Provide the (x, y) coordinate of the cell's center where the given text is located.  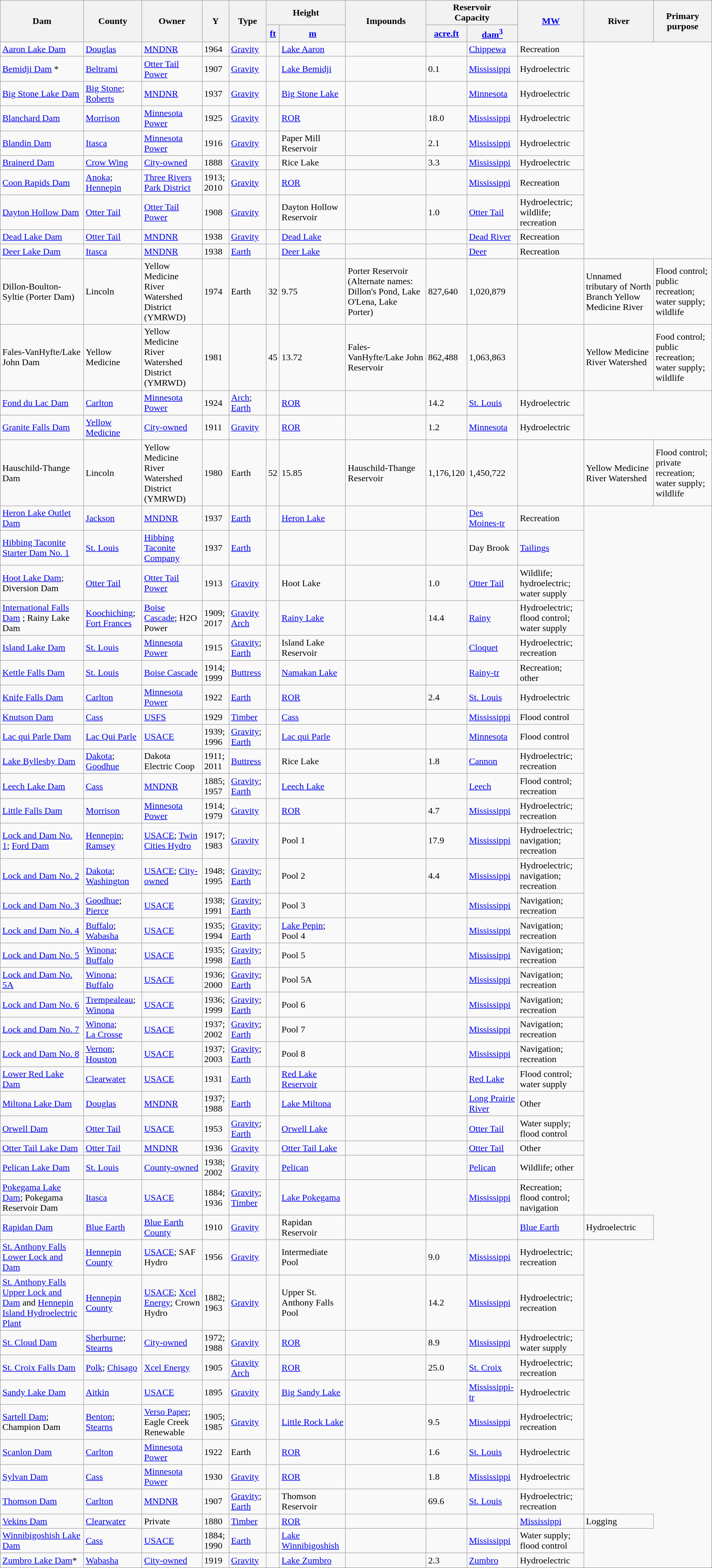
Jackson (113, 518)
1910 (215, 1227)
Lake Miltona (313, 1104)
Hauschild-Thange Reservoir (386, 472)
Boise Cascade (172, 673)
Hoot Lake (313, 583)
1938; 1991 (215, 905)
Heron Lake (313, 518)
69.6 (447, 1502)
1981 (215, 358)
St. Cloud Dam (42, 1343)
1.6 (447, 1452)
Scanlon Dam (42, 1452)
Thomson Reservoir (313, 1502)
Wabasha (113, 1560)
1931 (215, 1079)
1885; 1957 (215, 786)
Flood control; private recreation; water supply; wildlife (682, 472)
Dead Lake Dam (42, 237)
Logging (618, 1521)
Winnibigoshish Lake Dam (42, 1541)
Chippewa (492, 49)
1905; 1985 (215, 1422)
1917; 1983 (215, 841)
1911 (215, 428)
1.2 (447, 428)
acre.ft (447, 33)
USACE; SAF Hydro (172, 1257)
1916 (215, 143)
m (313, 33)
Orwell Lake (313, 1128)
Pool 7 (313, 1029)
Pool 1 (313, 841)
Type (248, 21)
Red Lake Reservoir (313, 1079)
Trempealeau; Winona (113, 1004)
9.75 (313, 291)
Island Lake Dam (42, 648)
St. Anthony Falls Upper Lock and Dam and Hennepin Island Hydroelectric Plant (42, 1302)
9.5 (447, 1422)
17.9 (447, 841)
Flood control; public recreation; water supply; wildlife (682, 291)
Paper Mill Reservoir (313, 143)
Red Lake (492, 1079)
9.0 (447, 1257)
1936; 2000 (215, 980)
Day Brook (492, 548)
2.1 (447, 143)
Lock and Dam No. 7 (42, 1029)
862,488 (447, 358)
Lake Pepin; Pool 4 (313, 930)
Otter Tail Lake Dam (42, 1148)
Flood control; water supply (551, 1079)
Anoka; Hennepin (113, 183)
Namakan Lake (313, 673)
4.7 (447, 811)
1937; 2003 (215, 1054)
Polk; Chisago (113, 1367)
Lock and Dam No. 1; Ford Dam (42, 841)
1936; 1999 (215, 1004)
Pelican Lake Dam (42, 1168)
Little Falls Dam (42, 811)
1939; 1996 (215, 736)
Des Moines-tr (492, 518)
Pool 5A (313, 980)
Deer Lake Dam (42, 251)
ft (273, 33)
Dillon-Boulton-Syltie (Porter Dam) (42, 291)
Zumbro Lake Dam* (42, 1560)
Aaron Lake Dam (42, 49)
Impounds (386, 21)
Winona;La Crosse (113, 1029)
1882; 1963 (215, 1302)
Orwell Dam (42, 1128)
Private (172, 1521)
Arch; Earth (248, 402)
1937; 2002 (215, 1029)
Miltona Lake Dam (42, 1104)
Lake Bemidji (313, 68)
Lock and Dam No. 6 (42, 1004)
Intermediate Pool (313, 1257)
Leech Lake Dam (42, 786)
Wildlife; hydroelectric; water supply (551, 583)
Vekins Dam (42, 1521)
USACE; Twin Cities Hydro (172, 841)
Dakota; Washington (113, 876)
Hydroelectric; wildlife; recreation (551, 212)
13.72 (313, 358)
Cloquet (492, 648)
Dakota; Goodhue (113, 762)
Dead River (492, 237)
Recreation; flood control; navigation (551, 1197)
Sartell Dam; Champion Dam (42, 1422)
Leech (492, 786)
Lake Aaron (313, 49)
Pool 8 (313, 1054)
St. Croix Falls Dam (42, 1367)
Rapidan Reservoir (313, 1227)
827,640 (447, 291)
1913 (215, 583)
Benton; Stearns (113, 1422)
Rapidan Dam (42, 1227)
Height (306, 13)
1964 (215, 49)
Leech Lake (313, 786)
Unnamed tributary of North Branch Yellow Medicine River (618, 291)
14.4 (447, 618)
Hydroelectric; water supply (551, 1343)
Owner (172, 21)
Boise Cascade; H2O Power (172, 618)
1972; 1988 (215, 1343)
Big Stone Lake Dam (42, 94)
Fales-VanHyfte/Lake John Dam (42, 358)
1,020,879 (492, 291)
1980 (215, 472)
1908 (215, 212)
2.3 (447, 1560)
Lake Winnibigoshish (313, 1541)
MW (551, 21)
Verso Paper; Eagle Creek Renewable (172, 1422)
Otter Tail Lake (313, 1148)
USACE; City-owned (172, 876)
1929 (215, 717)
Kettle Falls Dam (42, 673)
St. Croix (492, 1367)
Lac qui Parle (313, 736)
Buffalo; Wabasha (113, 930)
Lock and Dam No. 8 (42, 1054)
Dead Lake (313, 237)
15.85 (313, 472)
Zumbro (492, 1560)
Y (215, 21)
Food control; public recreation; water supply; wildlife (682, 358)
Aitkin (113, 1392)
Deer (492, 251)
1914; 1999 (215, 673)
Flood control; recreation (551, 786)
1888 (215, 163)
International Falls Dam ; Rainy Lake Dam (42, 618)
Brainerd Dam (42, 163)
Goodhue; Pierce (113, 905)
Three Rivers Park District (172, 183)
Koochiching; Fort Frances (113, 618)
Little Rock Lake (313, 1422)
Hydroelectric; flood control; water supply (551, 618)
Fales-VanHyfte/Lake John Reservoir (386, 358)
1895 (215, 1392)
Blandin Dam (42, 143)
Hennepin; Ramsey (113, 841)
Tailings (551, 548)
Lock and Dam No. 3 (42, 905)
Fond du Lac Dam (42, 402)
Thomson Dam (42, 1502)
1948; 1995 (215, 876)
Rainy Lake (313, 618)
Lock and Dam No. 5 (42, 955)
Vernon; Houston (113, 1054)
1925 (215, 119)
1,176,120 (447, 472)
Hoot Lake Dam; Diversion Dam (42, 583)
Big Sandy Lake (313, 1392)
1884; 1936 (215, 1197)
Lock and Dam No. 2 (42, 876)
1935; 1998 (215, 955)
ReservoirCapacity (472, 13)
Pool 2 (313, 876)
1880 (215, 1521)
1930 (215, 1477)
Rainy-tr (492, 673)
River (618, 21)
Coon Rapids Dam (42, 183)
USACE; Xcel Energy; Crown Hydro (172, 1302)
Lac qui Parle Dam (42, 736)
1936 (215, 1148)
St. Anthony Falls Lower Lock and Dam (42, 1257)
Pool 3 (313, 905)
Heron Lake Outlet Dam (42, 518)
Crow Wing (113, 163)
Island Lake Reservoir (313, 648)
1956 (215, 1257)
Big Stone Lake (313, 94)
Beltrami (113, 68)
Lake Zumbro (313, 1560)
45 (273, 358)
Big Stone; Roberts (113, 94)
Porter Reservoir (Alternate names: Dillon's Pond, Lake O'Lena, Lake Porter) (386, 291)
Lock and Dam No. 5A (42, 980)
Mississippi-tr (492, 1392)
1935; 1994 (215, 930)
USFS (172, 717)
18.0 (447, 119)
dam3 (492, 33)
Sherburne; Stearns (113, 1343)
Blue Earth County (172, 1227)
1911; 2011 (215, 762)
Primarypurpose (682, 21)
Pokegama Lake Dam; Pokegama Reservoir Dam (42, 1197)
2.4 (447, 698)
1914; 1979 (215, 811)
Lock and Dam No. 4 (42, 930)
Dayton Hollow Reservoir (313, 212)
Dakota Electric Coop (172, 762)
1924 (215, 402)
Upper St. Anthony Falls Pool (313, 1302)
1937; 1988 (215, 1104)
Pool 6 (313, 1004)
3.3 (447, 163)
Hauschild-Thange Dam (42, 472)
1919 (215, 1560)
Blanchard Dam (42, 119)
32 (273, 291)
Lower Red Lake Dam (42, 1079)
Lake Byllesby Dam (42, 762)
4.4 (447, 876)
Knutson Dam (42, 717)
Knife Falls Dam (42, 698)
1953 (215, 1128)
Wildlife; other (551, 1168)
1915 (215, 648)
1974 (215, 291)
County (113, 21)
Sandy Lake Dam (42, 1392)
Gravity; Timber (248, 1197)
Dam (42, 21)
1,063,863 (492, 358)
Hibbing Taconite Starter Dam No. 1 (42, 548)
1,450,722 (492, 472)
52 (273, 472)
25.0 (447, 1367)
1884; 1990 (215, 1541)
Lac Qui Parle (113, 736)
0.1 (447, 68)
Long Prairie River (492, 1104)
County-owned (172, 1168)
Rainy (492, 618)
Dayton Hollow Dam (42, 212)
1905 (215, 1367)
Pool 5 (313, 955)
Xcel Energy (172, 1367)
Sylvan Dam (42, 1477)
Recreation; other (551, 673)
Deer Lake (313, 251)
Cannon (492, 762)
Lake Pokegama (313, 1197)
1938; 2002 (215, 1168)
8.9 (447, 1343)
1909; 2017 (215, 618)
Granite Falls Dam (42, 428)
Bemidji Dam * (42, 68)
Hibbing Taconite Company (172, 548)
1913; 2010 (215, 183)
